Extract the (X, Y) coordinate from the center of the cell holding the provided text.  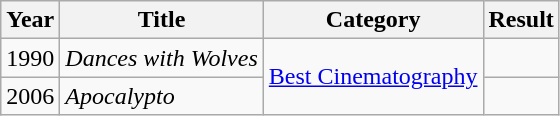
Category (373, 20)
Title (162, 20)
Apocalypto (162, 96)
Best Cinematography (373, 77)
2006 (30, 96)
Year (30, 20)
Dances with Wolves (162, 58)
Result (521, 20)
1990 (30, 58)
